Determine the (X, Y) coordinate at the center of the cell enclosing the given text.  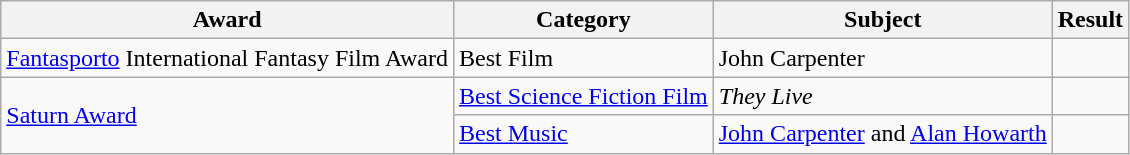
Best Film (584, 58)
Saturn Award (228, 115)
Award (228, 20)
Subject (882, 20)
John Carpenter (882, 58)
They Live (882, 96)
Best Music (584, 134)
Result (1090, 20)
Fantasporto International Fantasy Film Award (228, 58)
John Carpenter and Alan Howarth (882, 134)
Category (584, 20)
Best Science Fiction Film (584, 96)
